Output the [x, y] coordinate of the center of the cell containing the given text.  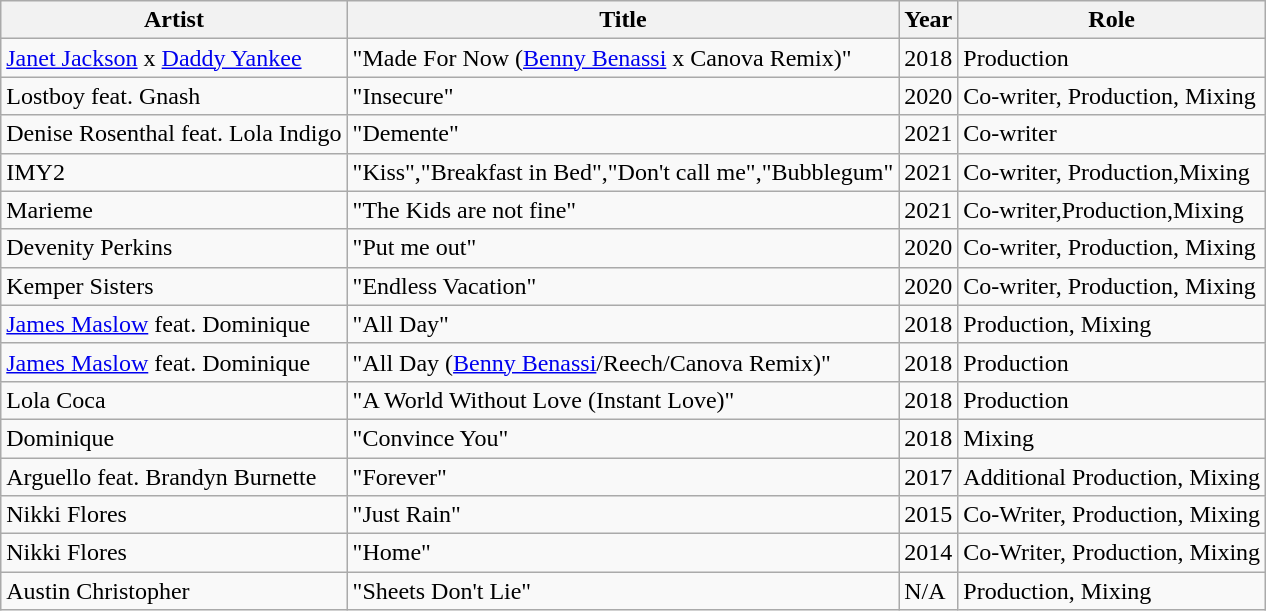
N/A [928, 591]
"Put me out" [623, 248]
Artist [174, 20]
Co-writer [1112, 134]
2017 [928, 477]
2015 [928, 515]
"Forever" [623, 477]
Lostboy feat. Gnash [174, 96]
Dominique [174, 438]
Title [623, 20]
"Made For Now (Benny Benassi x Canova Remix)" [623, 58]
Kemper Sisters [174, 286]
"All Day" [623, 324]
Marieme [174, 210]
"Just Rain" [623, 515]
Lola Coca [174, 400]
"Insecure" [623, 96]
"A World Without Love (Instant Love)" [623, 400]
"Demente" [623, 134]
"Sheets Don't Lie" [623, 591]
Denise Rosenthal feat. Lola Indigo [174, 134]
Co-writer,Production,Mixing [1112, 210]
2014 [928, 553]
Mixing [1112, 438]
Austin Christopher [174, 591]
Year [928, 20]
Additional Production, Mixing [1112, 477]
"The Kids are not fine" [623, 210]
"All Day (Benny Benassi/Reech/Canova Remix)" [623, 362]
IMY2 [174, 172]
Janet Jackson x Daddy Yankee [174, 58]
"Convince You" [623, 438]
"Home" [623, 553]
Arguello feat. Brandyn Burnette [174, 477]
"Endless Vacation" [623, 286]
"Kiss","Breakfast in Bed","Don't call me","Bubblegum" [623, 172]
Devenity Perkins [174, 248]
Co-writer, Production,Mixing [1112, 172]
Role [1112, 20]
